Locate the cell with the specified text and output its (x, y) center coordinate. 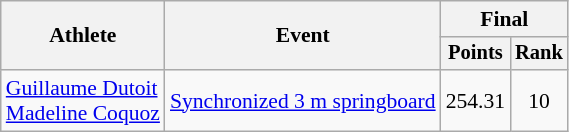
Points (476, 54)
Athlete (83, 36)
Event (303, 36)
Synchronized 3 m springboard (303, 100)
Rank (539, 54)
Guillaume DutoitMadeline Coquoz (83, 100)
254.31 (476, 100)
Final (504, 19)
10 (539, 100)
